Return [X, Y] of the center of cell containing provided text 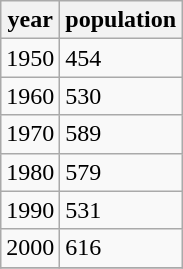
589 [121, 134]
year [30, 20]
454 [121, 58]
531 [121, 210]
population [121, 20]
1960 [30, 96]
616 [121, 248]
1990 [30, 210]
2000 [30, 248]
1970 [30, 134]
530 [121, 96]
579 [121, 172]
1980 [30, 172]
1950 [30, 58]
